Pinpoint the cell where the given text exists, returning its (x, y) midpoint coordinate. 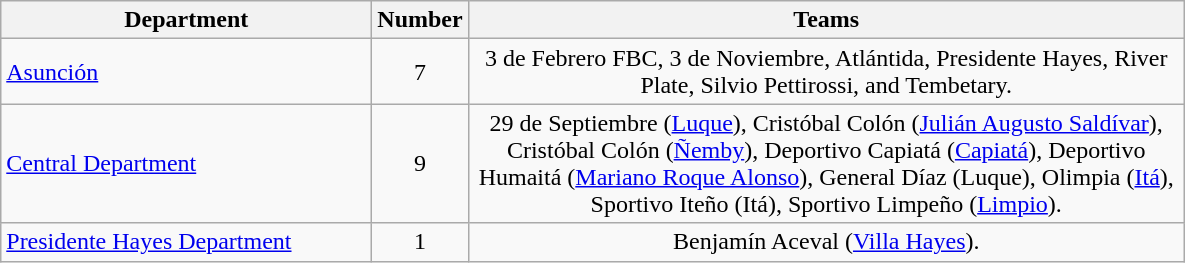
1 (420, 242)
7 (420, 72)
9 (420, 164)
Teams (826, 20)
Asunción (186, 72)
Number (420, 20)
Presidente Hayes Department (186, 242)
Department (186, 20)
3 de Febrero FBC, 3 de Noviembre, Atlántida, Presidente Hayes, River Plate, Silvio Pettirossi, and Tembetary. (826, 72)
Central Department (186, 164)
Benjamín Aceval (Villa Hayes). (826, 242)
